Pinpoint the cell where the given text exists, returning its (x, y) midpoint coordinate. 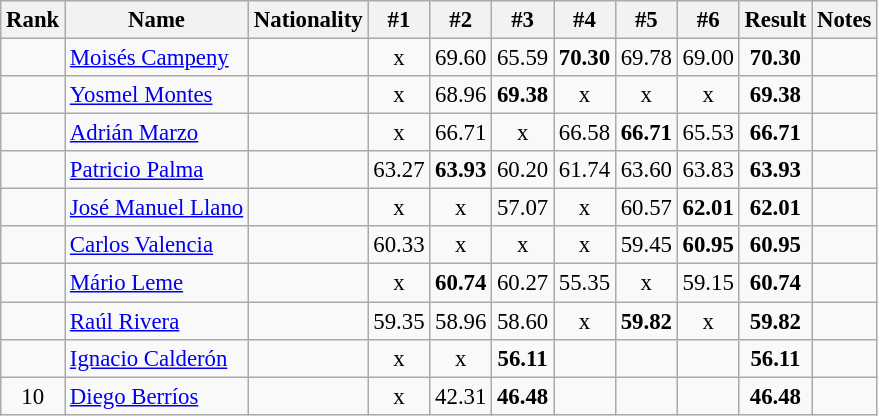
59.35 (399, 321)
69.78 (646, 58)
Patricio Palma (157, 170)
60.33 (399, 245)
60.27 (523, 283)
59.45 (646, 245)
69.00 (708, 58)
60.57 (646, 208)
69.60 (461, 58)
68.96 (461, 95)
Diego Berríos (157, 396)
Moisés Campeny (157, 58)
Carlos Valencia (157, 245)
65.53 (708, 133)
Adrián Marzo (157, 133)
#2 (461, 20)
65.59 (523, 58)
63.27 (399, 170)
59.15 (708, 283)
Name (157, 20)
66.58 (585, 133)
#4 (585, 20)
Ignacio Calderón (157, 358)
#1 (399, 20)
Mário Leme (157, 283)
10 (33, 396)
Result (776, 20)
58.96 (461, 321)
José Manuel Llano (157, 208)
Rank (33, 20)
Nationality (308, 20)
55.35 (585, 283)
63.83 (708, 170)
57.07 (523, 208)
42.31 (461, 396)
60.20 (523, 170)
Yosmel Montes (157, 95)
61.74 (585, 170)
58.60 (523, 321)
Raúl Rivera (157, 321)
63.60 (646, 170)
Notes (844, 20)
#3 (523, 20)
#5 (646, 20)
#6 (708, 20)
